Output the [X, Y] coordinate of the center of the cell containing the given text.  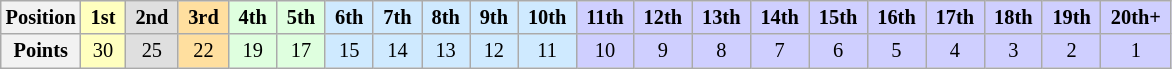
10 [604, 51]
12 [494, 51]
Points [41, 51]
15th [838, 17]
18th [1013, 17]
25 [152, 51]
8th [446, 17]
17 [301, 51]
19 [253, 51]
5 [896, 51]
6th [349, 17]
15 [349, 51]
Position [41, 17]
10th [547, 17]
3 [1013, 51]
17th [955, 17]
13 [446, 51]
2nd [152, 17]
14 [397, 51]
1st [104, 17]
2 [1071, 51]
19th [1071, 17]
16th [896, 17]
7th [397, 17]
7 [779, 51]
4th [253, 17]
13th [721, 17]
5th [301, 17]
8 [721, 51]
20th+ [1136, 17]
12th [663, 17]
11th [604, 17]
3rd [203, 17]
14th [779, 17]
11 [547, 51]
30 [104, 51]
4 [955, 51]
22 [203, 51]
9 [663, 51]
1 [1136, 51]
9th [494, 17]
6 [838, 51]
